Find where the given text appears and provide that cell's center as (x, y) coordinate. 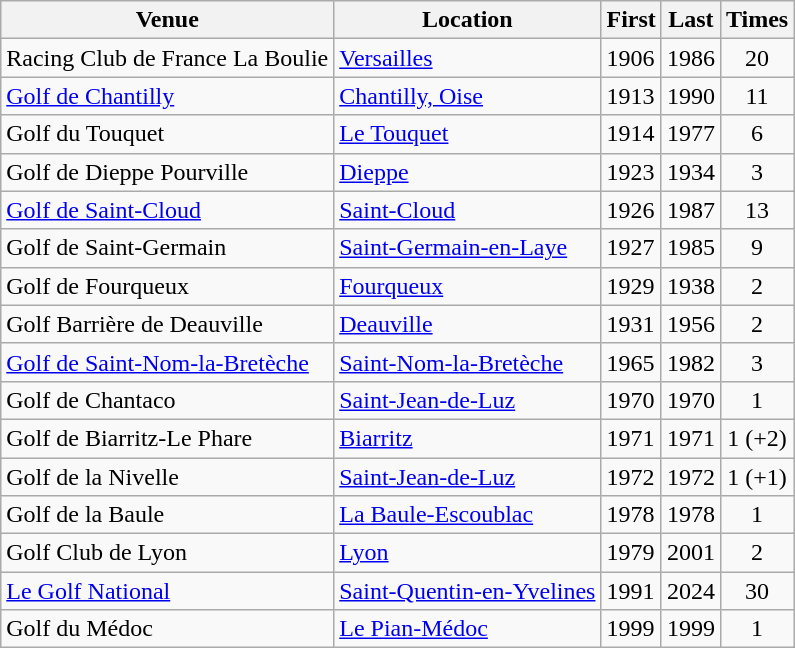
1934 (690, 172)
Saint-Quentin-en-Yvelines (468, 591)
1927 (631, 248)
9 (756, 248)
Golf de Saint-Cloud (168, 210)
6 (756, 134)
30 (756, 591)
1914 (631, 134)
Biarritz (468, 438)
Le Pian-Médoc (468, 629)
Golf de Biarritz-Le Phare (168, 438)
Saint-Cloud (468, 210)
Location (468, 20)
1956 (690, 324)
Golf de Saint-Nom-la-Bretèche (168, 362)
1931 (631, 324)
1986 (690, 58)
Golf du Médoc (168, 629)
Lyon (468, 553)
1987 (690, 210)
Dieppe (468, 172)
Golf de la Nivelle (168, 477)
Saint-Germain-en-Laye (468, 248)
1985 (690, 248)
1991 (631, 591)
1926 (631, 210)
Le Golf National (168, 591)
20 (756, 58)
2024 (690, 591)
Golf de Dieppe Pourville (168, 172)
1977 (690, 134)
First (631, 20)
1965 (631, 362)
13 (756, 210)
Golf de la Baule (168, 515)
Golf de Saint-Germain (168, 248)
Golf Club de Lyon (168, 553)
Golf de Fourqueux (168, 286)
Chantilly, Oise (468, 96)
Racing Club de France La Boulie (168, 58)
Golf du Touquet (168, 134)
1923 (631, 172)
Versailles (468, 58)
2001 (690, 553)
1938 (690, 286)
1906 (631, 58)
Fourqueux (468, 286)
11 (756, 96)
Last (690, 20)
1913 (631, 96)
Golf de Chantilly (168, 96)
Le Touquet (468, 134)
1 (+2) (756, 438)
Venue (168, 20)
1929 (631, 286)
1979 (631, 553)
Golf Barrière de Deauville (168, 324)
1982 (690, 362)
1 (+1) (756, 477)
Golf de Chantaco (168, 400)
Times (756, 20)
La Baule-Escoublac (468, 515)
Saint-Nom-la-Bretèche (468, 362)
Deauville (468, 324)
1990 (690, 96)
